Determine the [x, y] coordinate at the center of the cell enclosing the given text.  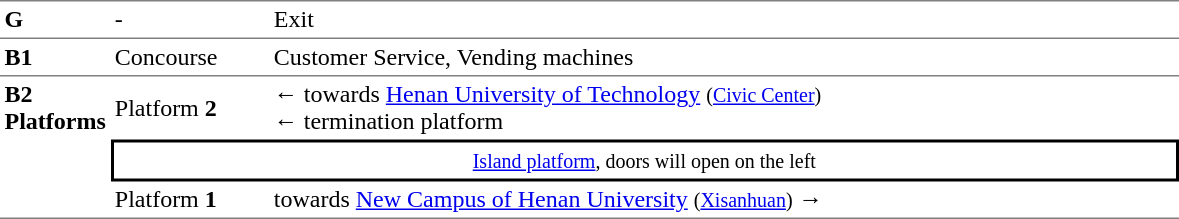
Island platform, doors will open on the left [644, 161]
← towards Henan University of Technology (Civic Center) ← termination platform [724, 108]
B1 [55, 58]
G [55, 19]
Platform 2 [190, 108]
- [190, 19]
Customer Service, Vending machines [724, 58]
Exit [724, 19]
Concourse [190, 58]
B2Platforms [55, 147]
